Determine the [X, Y] coordinate at the center of the cell enclosing the given text.  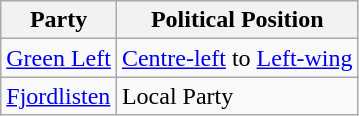
Fjordlisten [59, 96]
Green Left [59, 58]
Local Party [237, 96]
Centre-left to Left-wing [237, 58]
Political Position [237, 20]
Party [59, 20]
